Search for the cell housing the specified text and yield its (x, y) center coordinate. 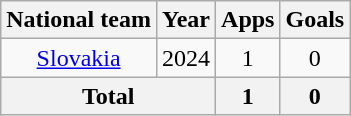
Total (108, 96)
Apps (248, 20)
Goals (315, 20)
2024 (186, 58)
Year (186, 20)
Slovakia (79, 58)
National team (79, 20)
